Capture the cell that displays the provided text and extract its [x, y] central coordinate. 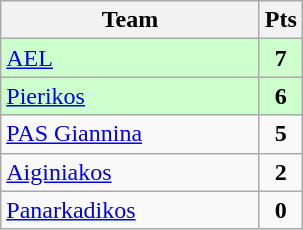
AEL [130, 58]
PAS Giannina [130, 134]
5 [280, 134]
Pierikos [130, 96]
Aiginiakos [130, 172]
6 [280, 96]
Pts [280, 20]
Panarkadikos [130, 210]
0 [280, 210]
7 [280, 58]
2 [280, 172]
Team [130, 20]
